Find where the given text appears and provide that cell's center as [X, Y] coordinate. 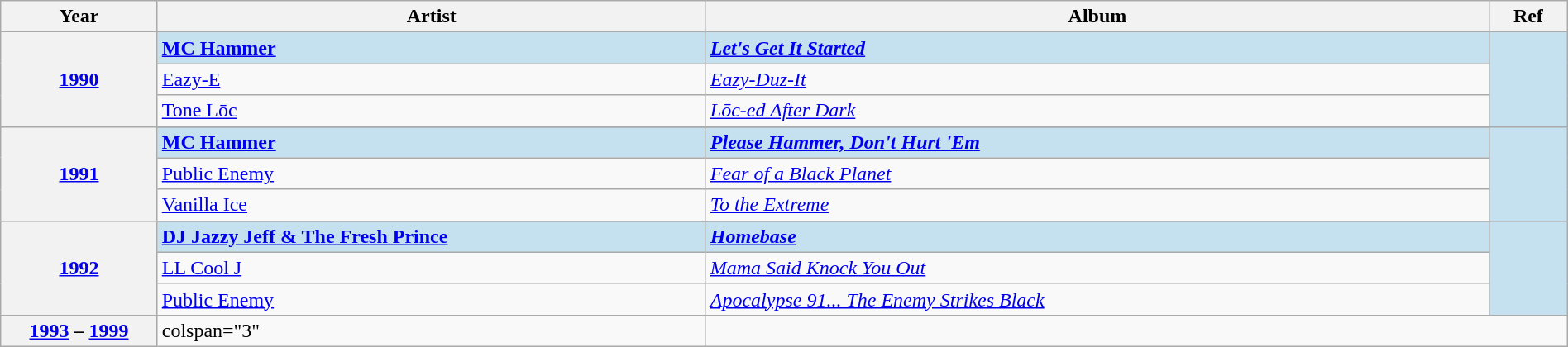
To the Extreme [1097, 205]
Let's Get It Started [1097, 48]
Year [79, 17]
Apocalypse 91... The Enemy Strikes Black [1097, 299]
Vanilla Ice [432, 205]
Album [1097, 17]
Homebase [1097, 236]
Eazy-E [432, 79]
1993 – 1999 [79, 330]
Artist [432, 17]
Mama Said Knock You Out [1097, 268]
Please Hammer, Don't Hurt 'Em [1097, 142]
Ref [1528, 17]
Fear of a Black Planet [1097, 173]
1991 [79, 173]
colspan="3" [432, 330]
1992 [79, 268]
LL Cool J [432, 268]
DJ Jazzy Jeff & The Fresh Prince [432, 236]
1990 [79, 79]
Lōc-ed After Dark [1097, 111]
Eazy-Duz-It [1097, 79]
Tone Lōc [432, 111]
